Output the [X, Y] coordinate of the center of the cell containing the given text.  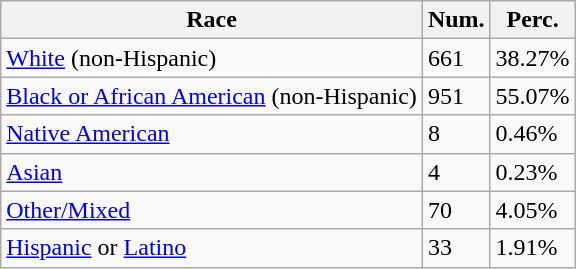
0.46% [532, 134]
Hispanic or Latino [212, 248]
Native American [212, 134]
Other/Mixed [212, 210]
Black or African American (non-Hispanic) [212, 96]
White (non-Hispanic) [212, 58]
55.07% [532, 96]
951 [456, 96]
0.23% [532, 172]
4.05% [532, 210]
33 [456, 248]
Asian [212, 172]
8 [456, 134]
Num. [456, 20]
70 [456, 210]
1.91% [532, 248]
661 [456, 58]
Perc. [532, 20]
38.27% [532, 58]
Race [212, 20]
4 [456, 172]
